For the text-containing cell, return its midpoint in [X, Y] coordinate format. 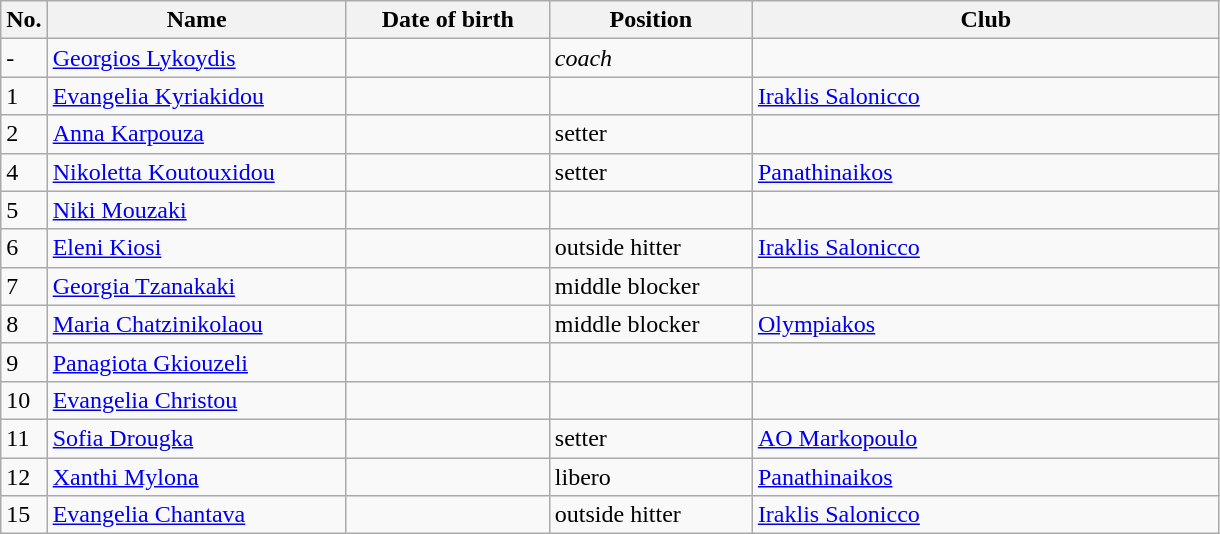
12 [24, 477]
libero [650, 477]
10 [24, 400]
Niki Mouzaki [196, 210]
8 [24, 324]
coach [650, 58]
Position [650, 20]
Evangelia Chantava [196, 515]
4 [24, 172]
15 [24, 515]
6 [24, 248]
Georgia Tzanakaki [196, 286]
1 [24, 96]
Xanthi Mylona [196, 477]
Evangelia Christou [196, 400]
9 [24, 362]
Nikoletta Koutouxidou [196, 172]
Sofia Drougka [196, 438]
Panagiota Gkiouzeli [196, 362]
Club [986, 20]
Name [196, 20]
Date of birth [448, 20]
No. [24, 20]
Evangelia Kyriakidou [196, 96]
Anna Karpouza [196, 134]
- [24, 58]
Maria Chatzinikolaou [196, 324]
AO Markopoulo [986, 438]
Olympiakos [986, 324]
11 [24, 438]
2 [24, 134]
5 [24, 210]
Eleni Kiosi [196, 248]
Georgios Lykoydis [196, 58]
7 [24, 286]
